Capture the cell that displays the provided text and extract its [X, Y] central coordinate. 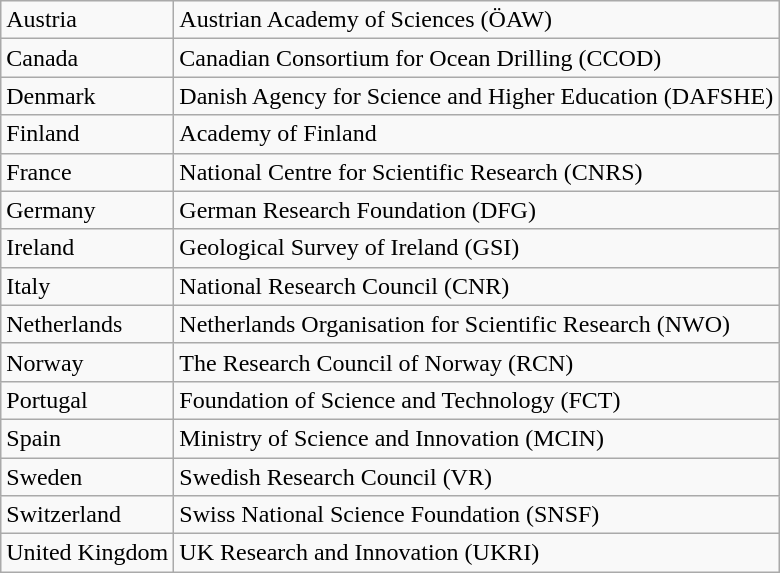
Foundation of Science and Technology (FCT) [476, 400]
Germany [88, 210]
Portugal [88, 400]
National Research Council (CNR) [476, 286]
Denmark [88, 96]
Spain [88, 438]
Finland [88, 134]
The Research Council of Norway (RCN) [476, 362]
Italy [88, 286]
Canada [88, 58]
Canadian Consortium for Ocean Drilling (CCOD) [476, 58]
Geological Survey of Ireland (GSI) [476, 248]
Norway [88, 362]
United Kingdom [88, 553]
Austria [88, 20]
Danish Agency for Science and Higher Education (DAFSHE) [476, 96]
Sweden [88, 477]
Netherlands [88, 324]
Switzerland [88, 515]
France [88, 172]
Swiss National Science Foundation (SNSF) [476, 515]
German Research Foundation (DFG) [476, 210]
Austrian Academy of Sciences (ÖAW) [476, 20]
Ministry of Science and Innovation (MCIN) [476, 438]
Ireland [88, 248]
UK Research and Innovation (UKRI) [476, 553]
Swedish Research Council (VR) [476, 477]
Academy of Finland [476, 134]
National Centre for Scientific Research (CNRS) [476, 172]
Netherlands Organisation for Scientific Research (NWO) [476, 324]
